Return the [X, Y] coordinate for the center point of the cell that contains the specified text.  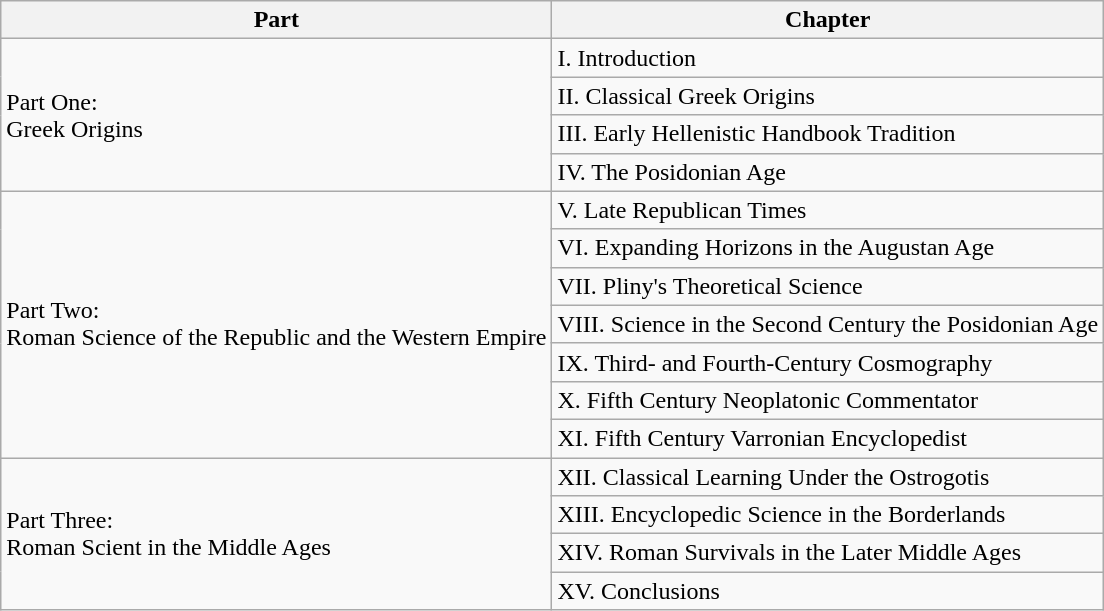
III. Early Hellenistic Handbook Tradition [828, 134]
Part [276, 20]
VI. Expanding Horizons in the Augustan Age [828, 248]
IX. Third- and Fourth-Century Cosmography [828, 362]
VII. Pliny's Theoretical Science [828, 286]
II. Classical Greek Origins [828, 96]
X. Fifth Century Neoplatonic Commentator [828, 400]
I. Introduction [828, 58]
Part Two:Roman Science of the Republic and the Western Empire [276, 324]
Part One:Greek Origins [276, 115]
XIV. Roman Survivals in the Later Middle Ages [828, 553]
IV. The Posidonian Age [828, 172]
XI. Fifth Century Varronian Encyclopedist [828, 438]
V. Late Republican Times [828, 210]
VIII. Science in the Second Century the Posidonian Age [828, 324]
Chapter [828, 20]
XII. Classical Learning Under the Ostrogotis [828, 477]
Part Three:Roman Scient in the Middle Ages [276, 534]
XV. Conclusions [828, 591]
XIII. Encyclopedic Science in the Borderlands [828, 515]
